For the text-containing cell, return its midpoint in [X, Y] coordinate format. 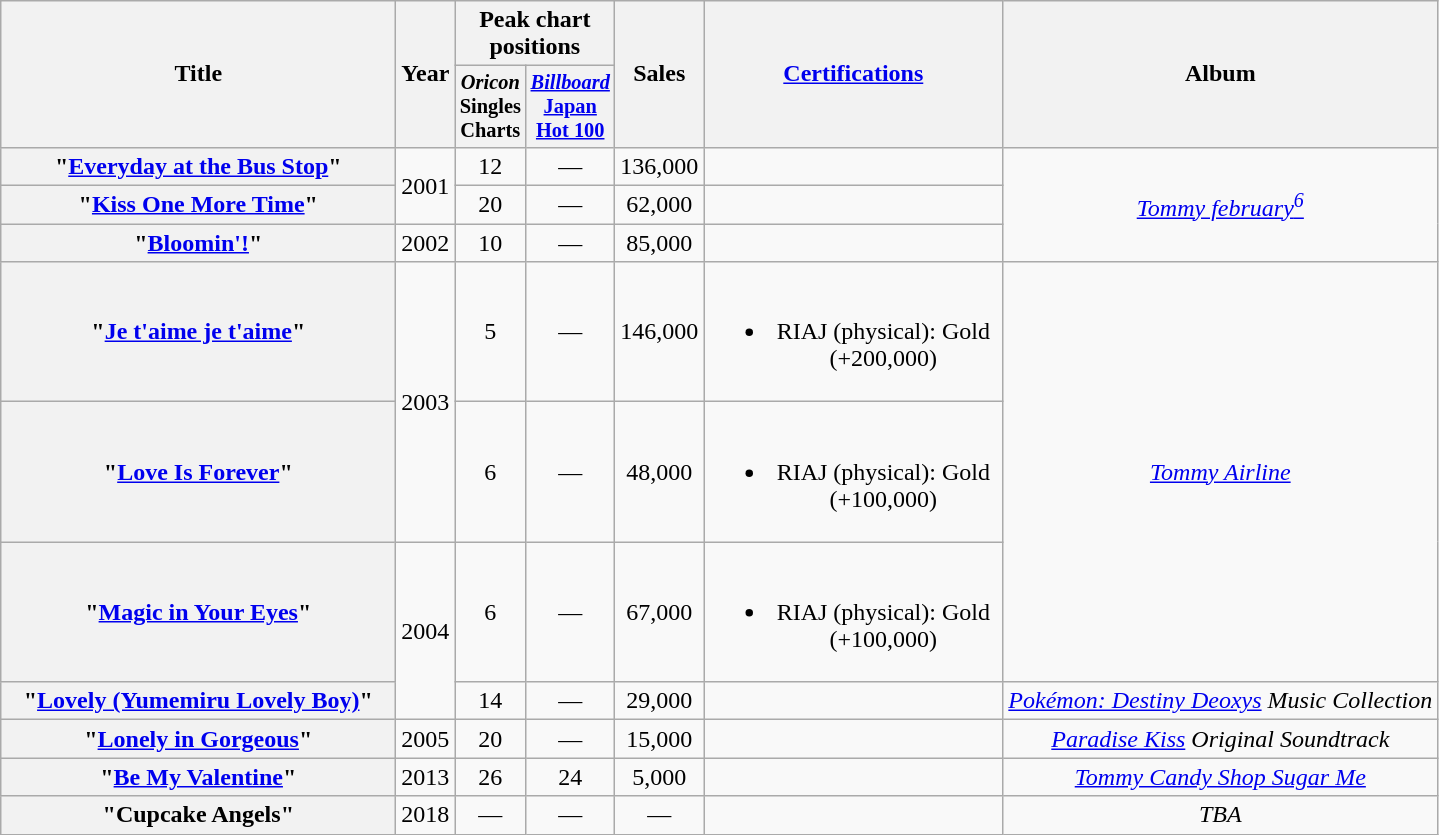
67,000 [660, 612]
15,000 [660, 739]
26 [490, 777]
146,000 [660, 332]
"Bloomin'!" [198, 243]
"Magic in Your Eyes" [198, 612]
"Cupcake Angels" [198, 815]
"Lovely (Yumemiru Lovely Boy)" [198, 701]
Tommy Airline [1220, 472]
10 [490, 243]
"Kiss One More Time" [198, 205]
2003 [426, 402]
5 [490, 332]
Year [426, 74]
"Be My Valentine" [198, 777]
RIAJ (physical): Gold (+200,000) [854, 332]
29,000 [660, 701]
2018 [426, 815]
2013 [426, 777]
Sales [660, 74]
85,000 [660, 243]
48,000 [660, 472]
62,000 [660, 205]
"Love Is Forever" [198, 472]
Billboard Japan Hot 100 [570, 107]
2001 [426, 185]
12 [490, 166]
Paradise Kiss Original Soundtrack [1220, 739]
TBA [1220, 815]
Certifications [854, 74]
2002 [426, 243]
Peak chart positions [535, 34]
Album [1220, 74]
2004 [426, 631]
2005 [426, 739]
"Lonely in Gorgeous" [198, 739]
"Je t'aime je t'aime" [198, 332]
Oricon Singles Charts [490, 107]
Tommy Candy Shop Sugar Me [1220, 777]
24 [570, 777]
"Everyday at the Bus Stop" [198, 166]
136,000 [660, 166]
Pokémon: Destiny Deoxys Music Collection [1220, 701]
5,000 [660, 777]
Title [198, 74]
14 [490, 701]
Tommy february6 [1220, 204]
